For the text-containing cell, return its midpoint in [X, Y] coordinate format. 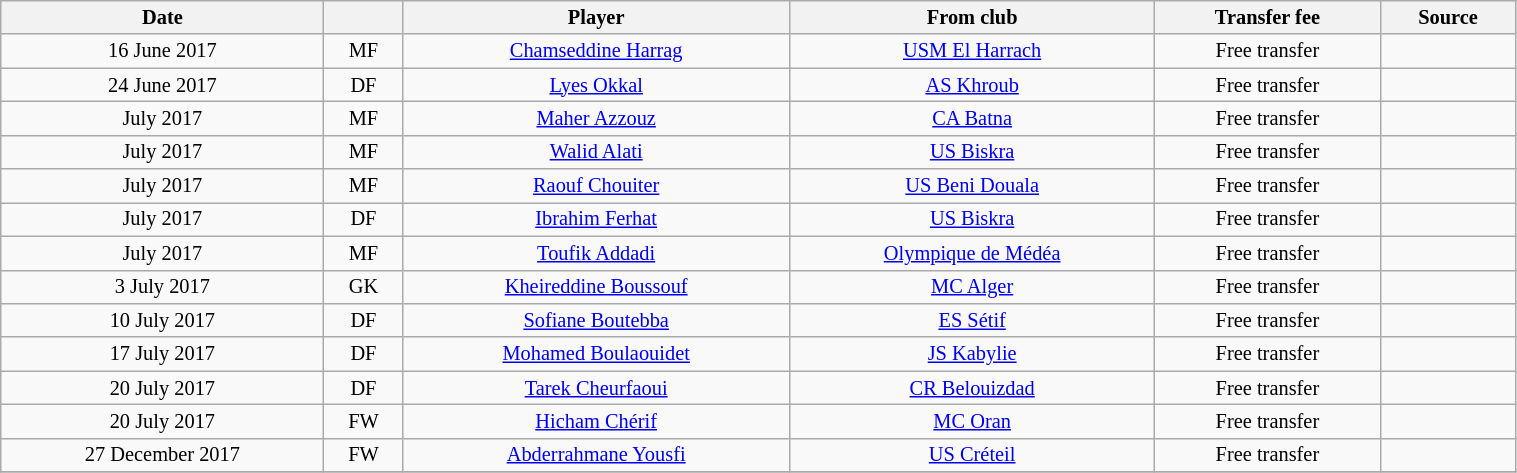
Lyes Okkal [596, 85]
16 June 2017 [162, 51]
US Beni Douala [972, 186]
Abderrahmane Yousfi [596, 455]
ES Sétif [972, 320]
Date [162, 17]
CR Belouizdad [972, 388]
GK [364, 287]
Maher Azzouz [596, 118]
From club [972, 17]
Toufik Addadi [596, 253]
US Créteil [972, 455]
MC Oran [972, 421]
USM El Harrach [972, 51]
Sofiane Boutebba [596, 320]
MC Alger [972, 287]
Tarek Cheurfaoui [596, 388]
Source [1448, 17]
27 December 2017 [162, 455]
Transfer fee [1268, 17]
Olympique de Médéa [972, 253]
17 July 2017 [162, 354]
Raouf Chouiter [596, 186]
Walid Alati [596, 152]
Hicham Chérif [596, 421]
Ibrahim Ferhat [596, 219]
AS Khroub [972, 85]
JS Kabylie [972, 354]
24 June 2017 [162, 85]
Player [596, 17]
Chamseddine Harrag [596, 51]
3 July 2017 [162, 287]
CA Batna [972, 118]
10 July 2017 [162, 320]
Kheireddine Boussouf [596, 287]
Mohamed Boulaouidet [596, 354]
